Identify which cell holds the provided text, then report its (X, Y) central coordinate. 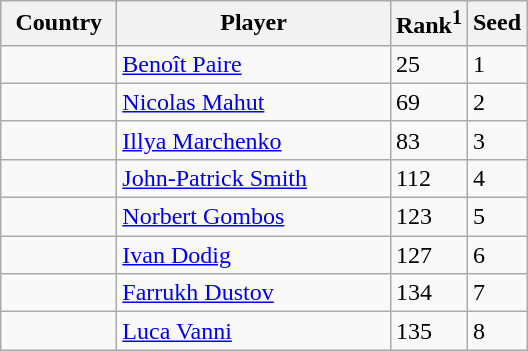
Farrukh Dustov (254, 293)
83 (428, 140)
Norbert Gombos (254, 217)
Player (254, 24)
123 (428, 217)
Country (59, 24)
2 (496, 102)
7 (496, 293)
Ivan Dodig (254, 255)
John-Patrick Smith (254, 178)
112 (428, 178)
4 (496, 178)
Benoît Paire (254, 64)
25 (428, 64)
134 (428, 293)
Luca Vanni (254, 331)
1 (496, 64)
127 (428, 255)
5 (496, 217)
135 (428, 331)
Illya Marchenko (254, 140)
Nicolas Mahut (254, 102)
3 (496, 140)
8 (496, 331)
69 (428, 102)
Seed (496, 24)
6 (496, 255)
Rank1 (428, 24)
